Search for the cell housing the specified text and yield its [X, Y] center coordinate. 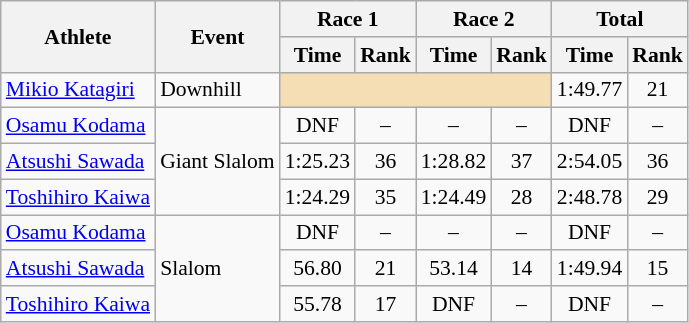
35 [386, 197]
Giant Slalom [218, 162]
55.78 [318, 304]
Race 1 [348, 19]
2:54.05 [590, 162]
1:24.49 [454, 197]
53.14 [454, 269]
1:25.23 [318, 162]
Total [620, 19]
1:24.29 [318, 197]
37 [522, 162]
29 [658, 197]
15 [658, 269]
Mikio Katagiri [78, 90]
Slalom [218, 268]
14 [522, 269]
17 [386, 304]
28 [522, 197]
2:48.78 [590, 197]
Race 2 [484, 19]
1:28.82 [454, 162]
Event [218, 36]
1:49.77 [590, 90]
56.80 [318, 269]
Athlete [78, 36]
1:49.94 [590, 269]
Downhill [218, 90]
